For the text-containing cell, return its midpoint in (X, Y) coordinate format. 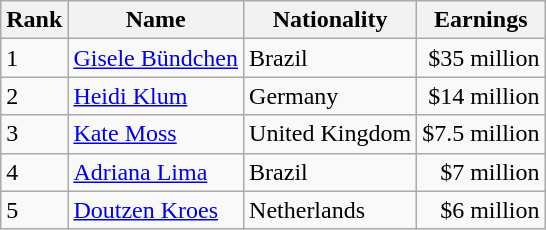
United Kingdom (330, 134)
Gisele Bündchen (156, 58)
Name (156, 20)
$7 million (481, 172)
Netherlands (330, 210)
Adriana Lima (156, 172)
$14 million (481, 96)
5 (34, 210)
$35 million (481, 58)
$6 million (481, 210)
Nationality (330, 20)
Kate Moss (156, 134)
1 (34, 58)
2 (34, 96)
Germany (330, 96)
Doutzen Kroes (156, 210)
Earnings (481, 20)
3 (34, 134)
$7.5 million (481, 134)
4 (34, 172)
Rank (34, 20)
Heidi Klum (156, 96)
